Detect which cell encompasses the target text, then output its [x, y] center coordinate. 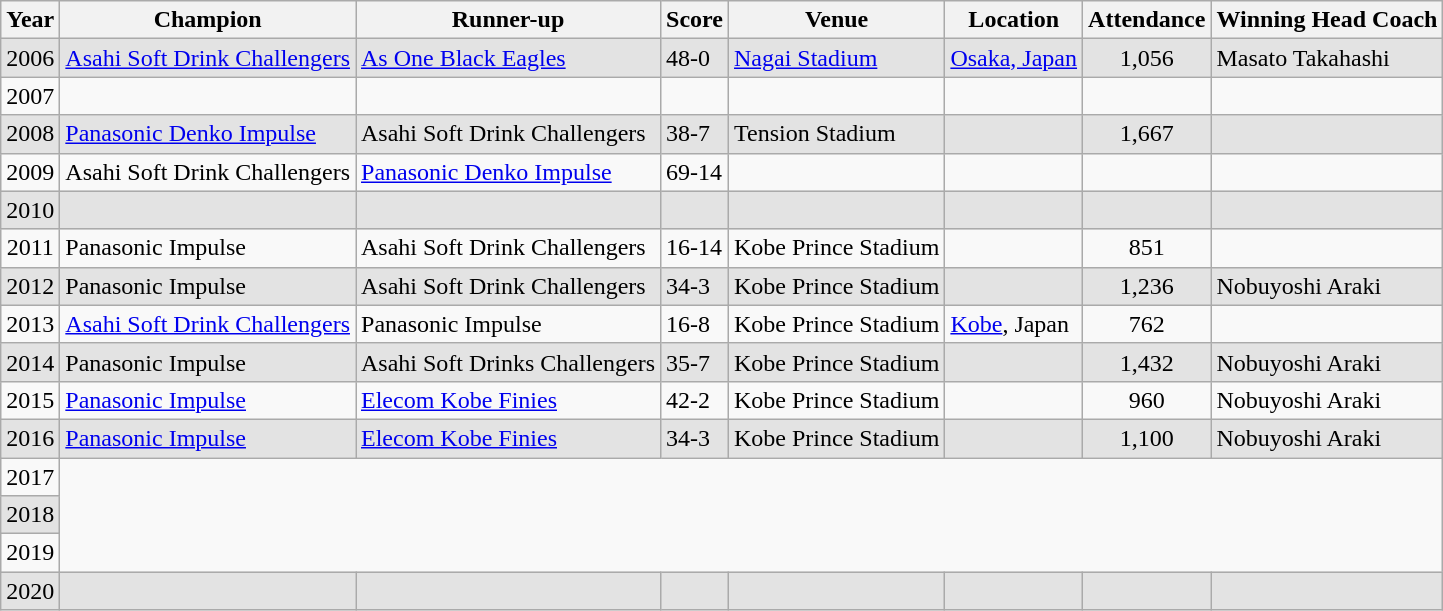
2017 [30, 477]
2020 [30, 591]
2006 [30, 58]
Score [695, 20]
2012 [30, 286]
2009 [30, 172]
960 [1147, 400]
1,236 [1147, 286]
2011 [30, 248]
35-7 [695, 362]
Nagai Stadium [836, 58]
762 [1147, 324]
As One Black Eagles [508, 58]
38-7 [695, 134]
1,432 [1147, 362]
Location [1014, 20]
2016 [30, 438]
2008 [30, 134]
Runner-up [508, 20]
Kobe, Japan [1014, 324]
Osaka, Japan [1014, 58]
2007 [30, 96]
2010 [30, 210]
Asahi Soft Drinks Challengers [508, 362]
Year [30, 20]
1,667 [1147, 134]
16-8 [695, 324]
69-14 [695, 172]
1,100 [1147, 438]
48-0 [695, 58]
Attendance [1147, 20]
Masato Takahashi [1327, 58]
42-2 [695, 400]
2013 [30, 324]
Winning Head Coach [1327, 20]
2014 [30, 362]
2015 [30, 400]
Tension Stadium [836, 134]
Venue [836, 20]
2019 [30, 553]
Champion [208, 20]
16-14 [695, 248]
1,056 [1147, 58]
851 [1147, 248]
2018 [30, 515]
